Capture the cell that displays the provided text and extract its (x, y) central coordinate. 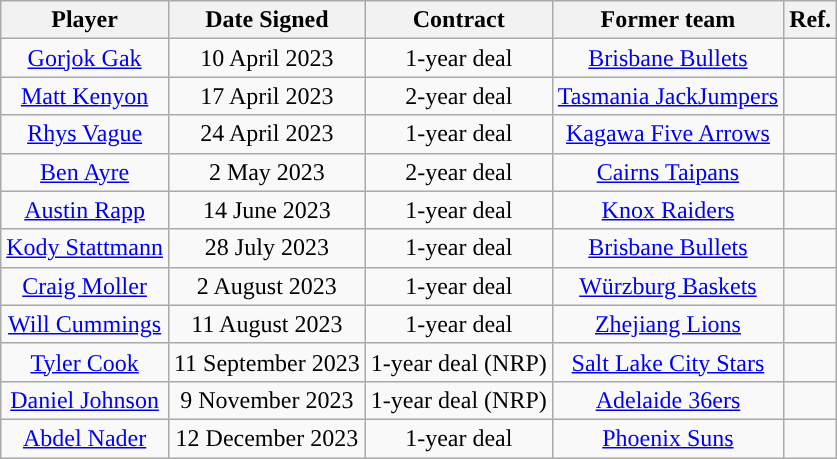
Kagawa Five Arrows (668, 134)
17 April 2023 (266, 96)
Player (85, 20)
2 August 2023 (266, 286)
Abdel Nader (85, 438)
Gorjok Gak (85, 58)
Knox Raiders (668, 210)
Ben Ayre (85, 172)
Cairns Taipans (668, 172)
12 December 2023 (266, 438)
Adelaide 36ers (668, 400)
Zhejiang Lions (668, 324)
Salt Lake City Stars (668, 362)
Tyler Cook (85, 362)
Contract (458, 20)
Kody Stattmann (85, 248)
Will Cummings (85, 324)
11 September 2023 (266, 362)
Ref. (810, 20)
11 August 2023 (266, 324)
Former team (668, 20)
Tasmania JackJumpers (668, 96)
10 April 2023 (266, 58)
Craig Moller (85, 286)
14 June 2023 (266, 210)
Austin Rapp (85, 210)
9 November 2023 (266, 400)
Phoenix Suns (668, 438)
24 April 2023 (266, 134)
2 May 2023 (266, 172)
Rhys Vague (85, 134)
28 July 2023 (266, 248)
Daniel Johnson (85, 400)
Würzburg Baskets (668, 286)
Date Signed (266, 20)
Matt Kenyon (85, 96)
